Determine the [x, y] coordinate at the center of the cell enclosing the given text.  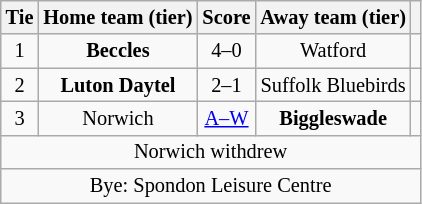
4–0 [226, 51]
2 [20, 85]
Tie [20, 17]
Luton Daytel [118, 85]
Bye: Spondon Leisure Centre [211, 186]
Norwich withdrew [211, 152]
1 [20, 51]
Suffolk Bluebirds [332, 85]
Biggleswade [332, 118]
Norwich [118, 118]
A–W [226, 118]
2–1 [226, 85]
Watford [332, 51]
Score [226, 17]
Beccles [118, 51]
Away team (tier) [332, 17]
3 [20, 118]
Home team (tier) [118, 17]
